Return (x, y) of the center of cell containing provided text 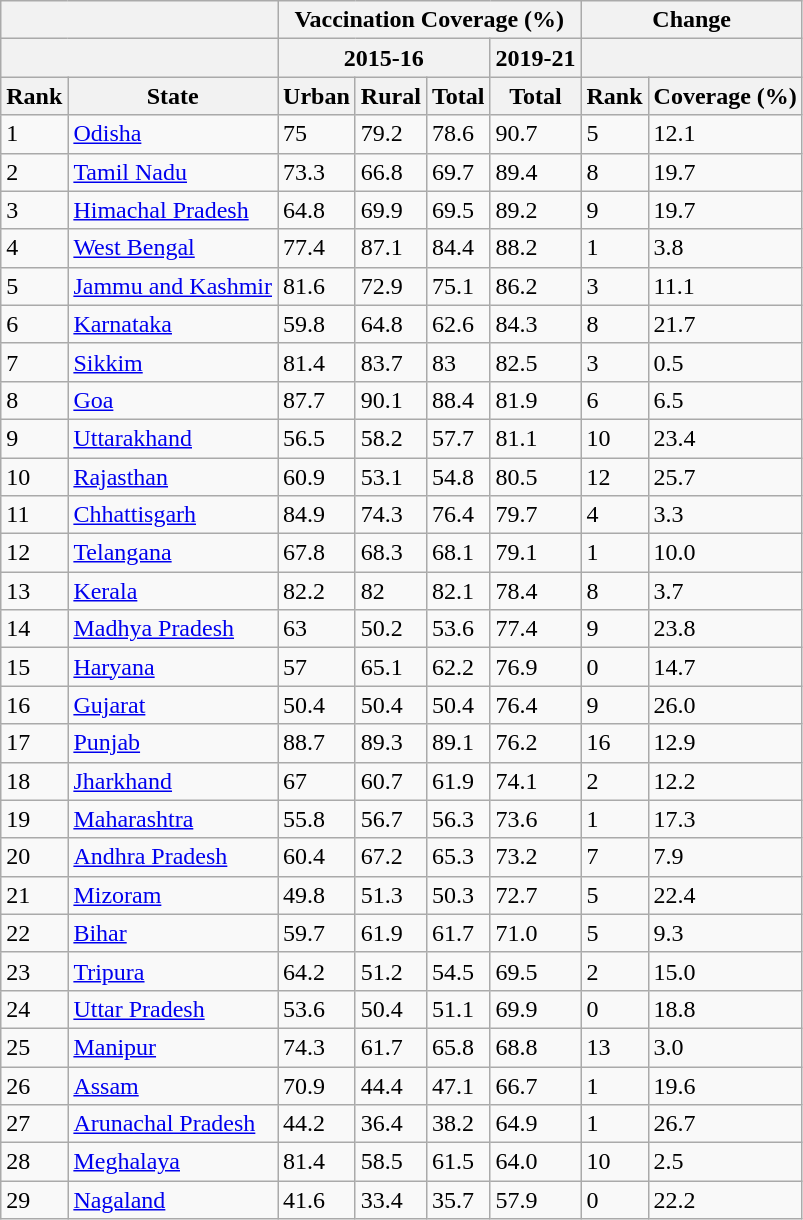
26 (34, 1085)
62.6 (458, 324)
State (173, 96)
West Bengal (173, 248)
47.1 (458, 1085)
Tripura (173, 971)
74.1 (536, 781)
88.7 (317, 743)
11 (34, 515)
55.8 (317, 819)
12.1 (725, 134)
90.1 (390, 400)
2019-21 (536, 58)
26.7 (725, 1124)
7.9 (725, 857)
59.8 (317, 324)
Kerala (173, 591)
21.7 (725, 324)
49.8 (317, 895)
89.1 (458, 743)
27 (34, 1124)
Odisha (173, 134)
76.9 (536, 667)
64.0 (536, 1162)
56.3 (458, 819)
89.3 (390, 743)
50.3 (458, 895)
15.0 (725, 971)
79.2 (390, 134)
Tamil Nadu (173, 172)
41.6 (317, 1200)
Gujarat (173, 705)
38.2 (458, 1124)
71.0 (536, 933)
Assam (173, 1085)
25.7 (725, 477)
23 (34, 971)
79.1 (536, 553)
78.4 (536, 591)
63 (317, 629)
Nagaland (173, 1200)
82.5 (536, 362)
Maharashtra (173, 819)
12.2 (725, 781)
24 (34, 1009)
72.7 (536, 895)
Coverage (%) (725, 96)
67.8 (317, 553)
Change (692, 20)
69.7 (458, 172)
51.1 (458, 1009)
62.2 (458, 667)
Mizoram (173, 895)
14.7 (725, 667)
12.9 (725, 743)
80.5 (536, 477)
0.5 (725, 362)
60.7 (390, 781)
Karnataka (173, 324)
64.9 (536, 1124)
Punjab (173, 743)
75.1 (458, 286)
Haryana (173, 667)
68.1 (458, 553)
10.0 (725, 553)
61.5 (458, 1162)
51.2 (390, 971)
18 (34, 781)
Andhra Pradesh (173, 857)
84.3 (536, 324)
89.2 (536, 210)
35.7 (458, 1200)
79.7 (536, 515)
11.1 (725, 286)
Jharkhand (173, 781)
Madhya Pradesh (173, 629)
50.2 (390, 629)
19 (34, 819)
21 (34, 895)
Bihar (173, 933)
65.1 (390, 667)
82.1 (458, 591)
22.4 (725, 895)
44.4 (390, 1085)
83 (458, 362)
84.4 (458, 248)
28 (34, 1162)
60.9 (317, 477)
18.8 (725, 1009)
82.2 (317, 591)
57.9 (536, 1200)
60.4 (317, 857)
Telangana (173, 553)
66.7 (536, 1085)
88.4 (458, 400)
51.3 (390, 895)
68.3 (390, 553)
3.7 (725, 591)
36.4 (390, 1124)
73.3 (317, 172)
14 (34, 629)
76.2 (536, 743)
58.2 (390, 438)
Sikkim (173, 362)
82 (390, 591)
56.7 (390, 819)
Arunachal Pradesh (173, 1124)
Jammu and Kashmir (173, 286)
57.7 (458, 438)
3.8 (725, 248)
6.5 (725, 400)
26.0 (725, 705)
78.6 (458, 134)
57 (317, 667)
66.8 (390, 172)
Himachal Pradesh (173, 210)
Vaccination Coverage (%) (430, 20)
23.4 (725, 438)
72.9 (390, 286)
68.8 (536, 1047)
Uttar Pradesh (173, 1009)
54.5 (458, 971)
2.5 (725, 1162)
83.7 (390, 362)
33.4 (390, 1200)
53.1 (390, 477)
17 (34, 743)
81.9 (536, 400)
87.7 (317, 400)
89.4 (536, 172)
Uttarakhand (173, 438)
90.7 (536, 134)
84.9 (317, 515)
64.2 (317, 971)
Manipur (173, 1047)
70.9 (317, 1085)
25 (34, 1047)
Rajasthan (173, 477)
19.6 (725, 1085)
15 (34, 667)
73.2 (536, 857)
22.2 (725, 1200)
Urban (317, 96)
3.0 (725, 1047)
65.8 (458, 1047)
87.1 (390, 248)
81.1 (536, 438)
59.7 (317, 933)
75 (317, 134)
65.3 (458, 857)
81.6 (317, 286)
Goa (173, 400)
20 (34, 857)
86.2 (536, 286)
17.3 (725, 819)
67.2 (390, 857)
23.8 (725, 629)
Rural (390, 96)
54.8 (458, 477)
Meghalaya (173, 1162)
29 (34, 1200)
22 (34, 933)
73.6 (536, 819)
58.5 (390, 1162)
3.3 (725, 515)
Chhattisgarh (173, 515)
88.2 (536, 248)
44.2 (317, 1124)
2015-16 (384, 58)
67 (317, 781)
56.5 (317, 438)
9.3 (725, 933)
